Locate the cell with the specified text and output its [X, Y] center coordinate. 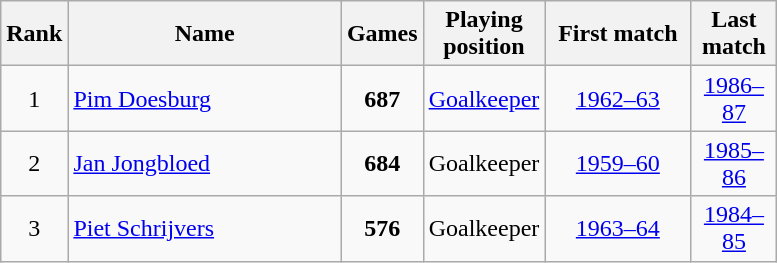
684 [382, 164]
1 [34, 98]
2 [34, 164]
1985–86 [734, 164]
Name [205, 34]
1984–85 [734, 228]
1962–63 [618, 98]
Last match [734, 34]
Jan Jongbloed [205, 164]
First match [618, 34]
576 [382, 228]
1986–87 [734, 98]
3 [34, 228]
Piet Schrijvers [205, 228]
Pim Doesburg [205, 98]
Playing position [484, 34]
Rank [34, 34]
687 [382, 98]
1963–64 [618, 228]
Games [382, 34]
1959–60 [618, 164]
